Find where the given text appears and provide that cell's center as (X, Y) coordinate. 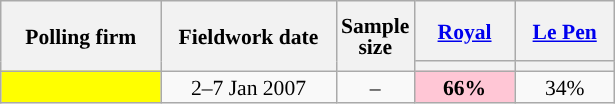
Fieldwork date (248, 36)
Le Pen (565, 31)
66% (464, 86)
Polling firm (81, 36)
34% (565, 86)
Royal (464, 31)
Samplesize (375, 36)
– (375, 86)
2–7 Jan 2007 (248, 86)
